Output the (x, y) coordinate of the center of the cell containing the given text.  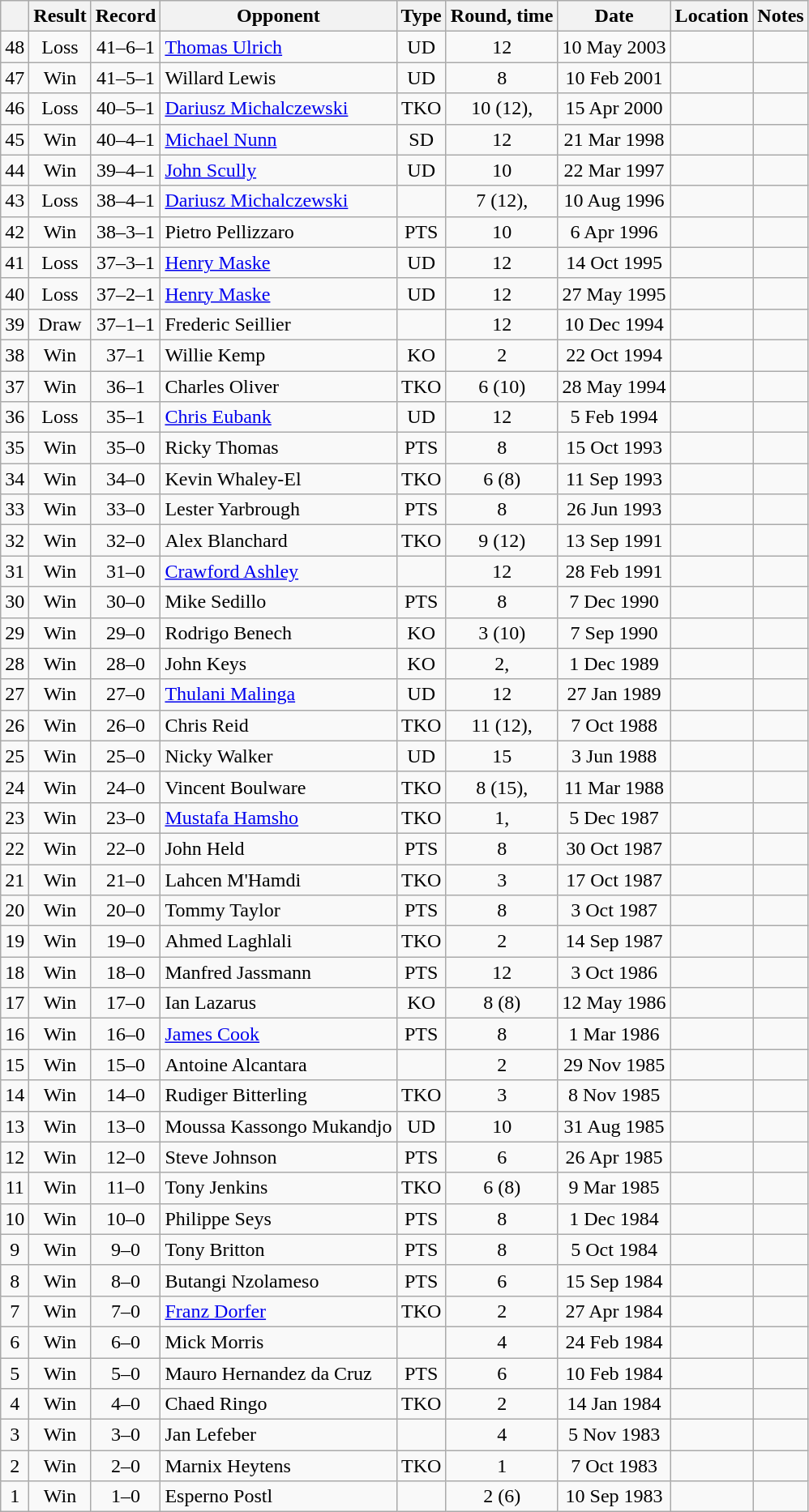
14 Oct 1995 (614, 263)
25 (15, 756)
5 Nov 1983 (614, 1435)
Chaed Ringo (279, 1404)
35–1 (126, 417)
Moussa Kassongo Mukandjo (279, 1126)
John Keys (279, 664)
41–5–1 (126, 78)
Draw (60, 324)
2–0 (126, 1466)
40 (15, 293)
30 (15, 602)
27 May 1995 (614, 293)
Charles Oliver (279, 387)
41–6–1 (126, 47)
21–0 (126, 879)
35 (15, 448)
John Scully (279, 170)
47 (15, 78)
30 Oct 1987 (614, 848)
44 (15, 170)
11 (15, 1188)
10 (12), (502, 109)
10–0 (126, 1219)
Mauro Hernandez da Cruz (279, 1373)
Crawford Ashley (279, 571)
6–0 (126, 1342)
10 May 2003 (614, 47)
Tony Jenkins (279, 1188)
Round, time (502, 16)
34–0 (126, 479)
1, (502, 818)
10 Feb 2001 (614, 78)
28 May 1994 (614, 387)
Ricky Thomas (279, 448)
22 Mar 1997 (614, 170)
Kevin Whaley-El (279, 479)
20–0 (126, 911)
Thulani Malinga (279, 694)
30–0 (126, 602)
1 Dec 1989 (614, 664)
7 (15, 1311)
13–0 (126, 1126)
38 (15, 355)
23–0 (126, 818)
3 (10) (502, 633)
Lahcen M'Hamdi (279, 879)
24–0 (126, 787)
Michael Nunn (279, 139)
6 (10) (502, 387)
5–0 (126, 1373)
34 (15, 479)
16–0 (126, 1034)
1 Dec 1984 (614, 1219)
Willard Lewis (279, 78)
Date (614, 16)
Nicky Walker (279, 756)
39 (15, 324)
35–0 (126, 448)
29–0 (126, 633)
9–0 (126, 1249)
22–0 (126, 848)
24 (15, 787)
3–0 (126, 1435)
22 (15, 848)
37–3–1 (126, 263)
46 (15, 109)
8–0 (126, 1280)
5 Oct 1984 (614, 1249)
Type (422, 16)
Marnix Heytens (279, 1466)
25–0 (126, 756)
8 Nov 1985 (614, 1096)
16 (15, 1034)
45 (15, 139)
7 Oct 1983 (614, 1466)
19 (15, 942)
38–3–1 (126, 232)
7 Dec 1990 (614, 602)
9 (12) (502, 540)
32–0 (126, 540)
27 Jan 1989 (614, 694)
Steve Johnson (279, 1157)
Rodrigo Benech (279, 633)
15 Sep 1984 (614, 1280)
14 (15, 1096)
Alex Blanchard (279, 540)
17 (15, 1003)
18–0 (126, 972)
23 (15, 818)
17 Oct 1987 (614, 879)
41 (15, 263)
28 Feb 1991 (614, 571)
26 (15, 725)
36 (15, 417)
33 (15, 510)
14–0 (126, 1096)
31–0 (126, 571)
37–2–1 (126, 293)
22 Oct 1994 (614, 355)
11 Mar 1988 (614, 787)
John Held (279, 848)
36–1 (126, 387)
Location (712, 16)
Notes (781, 16)
13 Sep 1991 (614, 540)
32 (15, 540)
10 Aug 1996 (614, 201)
Philippe Seys (279, 1219)
19–0 (126, 942)
40–4–1 (126, 139)
18 (15, 972)
Willie Kemp (279, 355)
Result (60, 16)
31 (15, 571)
7 (12), (502, 201)
12–0 (126, 1157)
10 Feb 1984 (614, 1373)
42 (15, 232)
21 Mar 1998 (614, 139)
Franz Dorfer (279, 1311)
5 Dec 1987 (614, 818)
26–0 (126, 725)
31 Aug 1985 (614, 1126)
3 Jun 1988 (614, 756)
14 Sep 1987 (614, 942)
9 (15, 1249)
8 (15), (502, 787)
15 Oct 1993 (614, 448)
Tommy Taylor (279, 911)
43 (15, 201)
Mustafa Hamsho (279, 818)
Rudiger Bitterling (279, 1096)
11 Sep 1993 (614, 479)
Vincent Boulware (279, 787)
9 Mar 1985 (614, 1188)
10 Sep 1983 (614, 1497)
33–0 (126, 510)
15 Apr 2000 (614, 109)
3 Oct 1987 (614, 911)
37 (15, 387)
20 (15, 911)
40–5–1 (126, 109)
Chris Eubank (279, 417)
6 Apr 1996 (614, 232)
Opponent (279, 16)
10 Dec 1994 (614, 324)
17–0 (126, 1003)
Mike Sedillo (279, 602)
27 (15, 694)
28 (15, 664)
1–0 (126, 1497)
Record (126, 16)
27 Apr 1984 (614, 1311)
7 Oct 1988 (614, 725)
Manfred Jassmann (279, 972)
14 Jan 1984 (614, 1404)
5 Feb 1994 (614, 417)
Chris Reid (279, 725)
11 (12), (502, 725)
38–4–1 (126, 201)
48 (15, 47)
7–0 (126, 1311)
Lester Yarbrough (279, 510)
SD (422, 139)
21 (15, 879)
12 May 1986 (614, 1003)
8 (8) (502, 1003)
3 Oct 1986 (614, 972)
1 Mar 1986 (614, 1034)
26 Jun 1993 (614, 510)
Mick Morris (279, 1342)
Pietro Pellizzaro (279, 232)
15–0 (126, 1065)
39–4–1 (126, 170)
Tony Britton (279, 1249)
29 Nov 1985 (614, 1065)
24 Feb 1984 (614, 1342)
Frederic Seillier (279, 324)
Thomas Ulrich (279, 47)
11–0 (126, 1188)
Ahmed Laghlali (279, 942)
28–0 (126, 664)
37–1 (126, 355)
4–0 (126, 1404)
Ian Lazarus (279, 1003)
James Cook (279, 1034)
2, (502, 664)
Butangi Nzolameso (279, 1280)
26 Apr 1985 (614, 1157)
27–0 (126, 694)
37–1–1 (126, 324)
Esperno Postl (279, 1497)
Antoine Alcantara (279, 1065)
2 (6) (502, 1497)
5 (15, 1373)
Jan Lefeber (279, 1435)
29 (15, 633)
13 (15, 1126)
7 Sep 1990 (614, 633)
